Pinpoint the cell where the given text exists, returning its [x, y] midpoint coordinate. 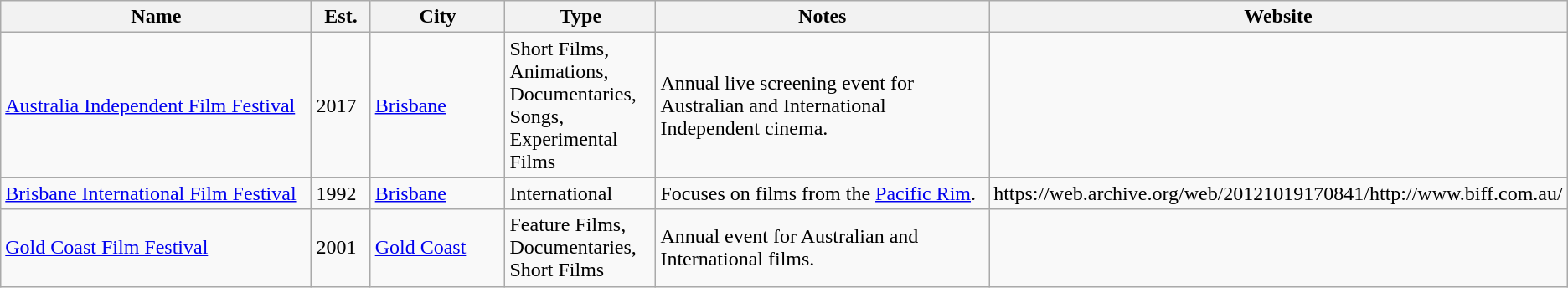
Website [1278, 17]
2001 [341, 248]
Est. [341, 17]
Type [580, 17]
2017 [341, 105]
International [580, 193]
Gold Coast Film Festival [156, 248]
Focuses on films from the Pacific Rim. [823, 193]
Gold Coast [437, 248]
1992 [341, 193]
Notes [823, 17]
City [437, 17]
Annual event for Australian and International films. [823, 248]
Name [156, 17]
Short Films, Animations, Documentaries, Songs, Experimental Films [580, 105]
Brisbane International Film Festival [156, 193]
Feature Films, Documentaries, Short Films [580, 248]
Annual live screening event for Australian and International Independent cinema. [823, 105]
Australia Independent Film Festival [156, 105]
https://web.archive.org/web/20121019170841/http://www.biff.com.au/ [1278, 193]
